Determine the (X, Y) coordinate at the center of the cell enclosing the given text.  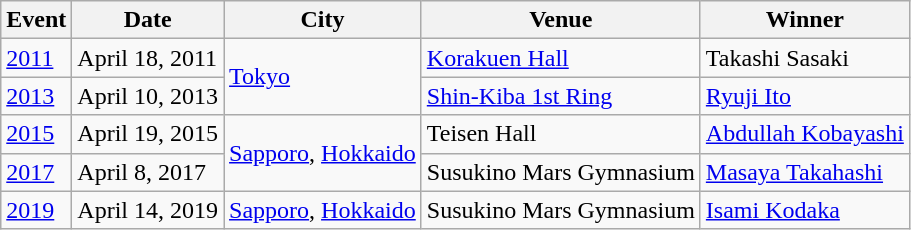
Masaya Takahashi (804, 172)
April 10, 2013 (148, 96)
2015 (36, 134)
April 18, 2011 (148, 58)
April 8, 2017 (148, 172)
Takashi Sasaki (804, 58)
Isami Kodaka (804, 210)
Event (36, 20)
Abdullah Kobayashi (804, 134)
Date (148, 20)
Venue (560, 20)
April 19, 2015 (148, 134)
2013 (36, 96)
Korakuen Hall (560, 58)
2019 (36, 210)
2017 (36, 172)
April 14, 2019 (148, 210)
City (323, 20)
Teisen Hall (560, 134)
Shin-Kiba 1st Ring (560, 96)
2011 (36, 58)
Tokyo (323, 77)
Winner (804, 20)
Ryuji Ito (804, 96)
